Capture the cell that displays the provided text and extract its [X, Y] central coordinate. 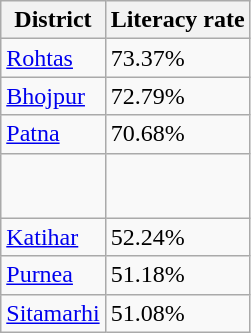
Sitamarhi [53, 313]
Rohtas [53, 58]
70.68% [178, 134]
72.79% [178, 96]
51.08% [178, 313]
73.37% [178, 58]
Patna [53, 134]
Bhojpur [53, 96]
52.24% [178, 237]
51.18% [178, 275]
Katihar [53, 237]
Literacy rate [178, 20]
Purnea [53, 275]
District [53, 20]
